Return (X, Y) of the center of cell containing provided text 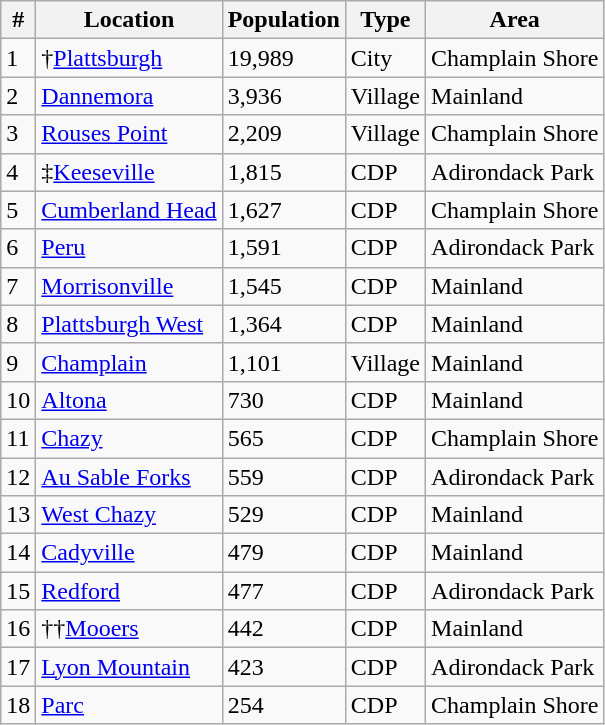
10 (18, 400)
12 (18, 477)
2 (18, 96)
1,815 (284, 172)
11 (18, 438)
Location (129, 20)
City (385, 58)
1,101 (284, 362)
1 (18, 58)
423 (284, 667)
15 (18, 591)
479 (284, 553)
††Mooers (129, 629)
6 (18, 248)
2,209 (284, 134)
Dannemora (129, 96)
1,364 (284, 324)
565 (284, 438)
Altona (129, 400)
1,591 (284, 248)
442 (284, 629)
18 (18, 705)
17 (18, 667)
3,936 (284, 96)
Plattsburgh West (129, 324)
West Chazy (129, 515)
19,989 (284, 58)
Lyon Mountain (129, 667)
Au Sable Forks (129, 477)
†Plattsburgh (129, 58)
Parc (129, 705)
Cadyville (129, 553)
# (18, 20)
529 (284, 515)
Chazy (129, 438)
3 (18, 134)
14 (18, 553)
1,545 (284, 286)
Population (284, 20)
16 (18, 629)
Cumberland Head (129, 210)
Champlain (129, 362)
559 (284, 477)
Rouses Point (129, 134)
Redford (129, 591)
5 (18, 210)
13 (18, 515)
254 (284, 705)
Peru (129, 248)
4 (18, 172)
1,627 (284, 210)
Area (515, 20)
8 (18, 324)
477 (284, 591)
‡Keeseville (129, 172)
9 (18, 362)
Morrisonville (129, 286)
7 (18, 286)
Type (385, 20)
730 (284, 400)
